Return the (x, y) coordinate for the center point of the cell that contains the specified text.  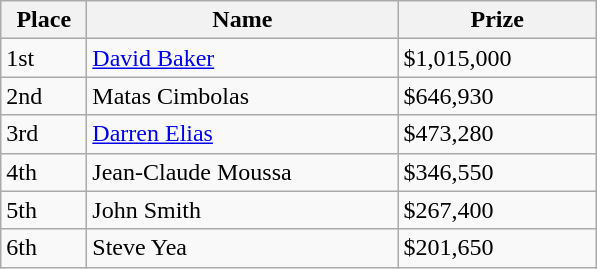
1st (44, 58)
6th (44, 248)
3rd (44, 134)
David Baker (242, 58)
$267,400 (498, 210)
Jean-Claude Moussa (242, 172)
$646,930 (498, 96)
Place (44, 20)
Steve Yea (242, 248)
Prize (498, 20)
Matas Cimbolas (242, 96)
4th (44, 172)
$1,015,000 (498, 58)
Darren Elias (242, 134)
$346,550 (498, 172)
Name (242, 20)
5th (44, 210)
$201,650 (498, 248)
$473,280 (498, 134)
2nd (44, 96)
John Smith (242, 210)
